From the cell containing the given text, extract its center point as (x, y) coordinate. 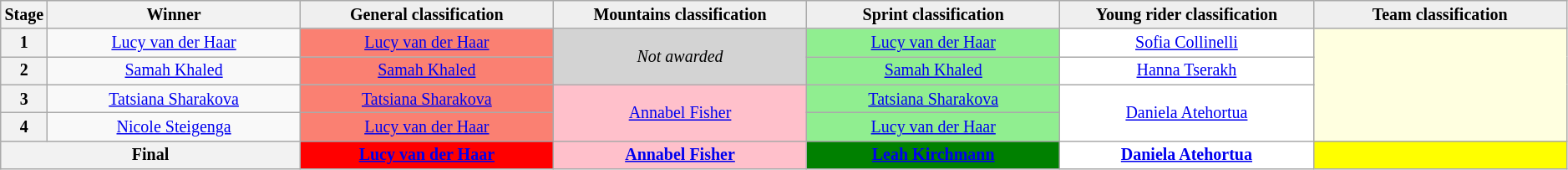
Team classification (1440, 15)
Mountains classification (680, 15)
Winner (174, 15)
1 (24, 44)
Sprint classification (934, 15)
3 (24, 99)
4 (24, 127)
Stage (24, 15)
Nicole Steigenga (174, 127)
Sofia Collinelli (1186, 44)
Leah Kirchmann (934, 154)
Hanna Tserakh (1186, 70)
Young rider classification (1186, 15)
General classification (426, 15)
Final (150, 154)
Not awarded (680, 57)
2 (24, 70)
